Return the [x, y] coordinate for the center point of the cell that contains the specified text.  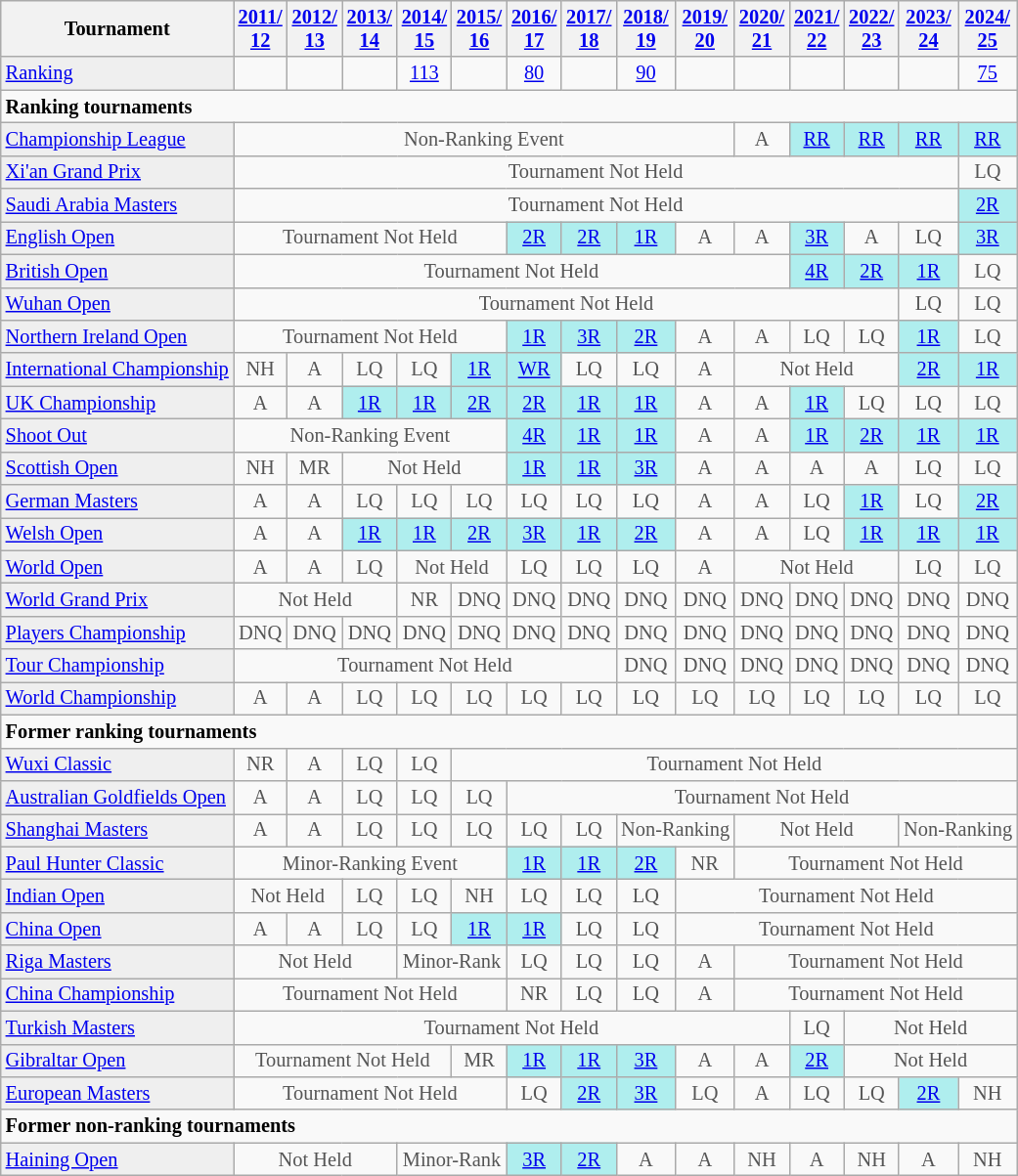
China Championship [117, 994]
2014/15 [424, 28]
Xi'an Grand Prix [117, 172]
China Open [117, 929]
Tournament [117, 28]
Ranking tournaments [509, 107]
Wuxi Classic [117, 764]
Haining Open [117, 1159]
2018/19 [645, 28]
Paul Hunter Classic [117, 863]
Ranking [117, 73]
Former ranking tournaments [509, 731]
2024/25 [988, 28]
2016/17 [534, 28]
Players Championship [117, 632]
2021/22 [817, 28]
Indian Open [117, 895]
Riga Masters [117, 962]
International Championship [117, 370]
2012/13 [315, 28]
WR [534, 370]
German Masters [117, 501]
2015/16 [479, 28]
Wuhan Open [117, 304]
2020/21 [762, 28]
Scottish Open [117, 468]
Turkish Masters [117, 1027]
2011/12 [260, 28]
Championship League [117, 139]
2013/14 [370, 28]
English Open [117, 238]
European Masters [117, 1093]
Gibraltar Open [117, 1061]
2019/20 [705, 28]
World Championship [117, 698]
75 [988, 73]
2017/18 [589, 28]
113 [424, 73]
2022/23 [871, 28]
Shanghai Masters [117, 830]
World Grand Prix [117, 599]
Northern Ireland Open [117, 336]
Tour Championship [117, 666]
Welsh Open [117, 534]
British Open [117, 271]
Shoot Out [117, 435]
2023/24 [928, 28]
UK Championship [117, 403]
Former non-ranking tournaments [509, 1126]
World Open [117, 567]
90 [645, 73]
Minor-Ranking Event [370, 863]
80 [534, 73]
Australian Goldfields Open [117, 797]
Saudi Arabia Masters [117, 205]
